Return the (X, Y) coordinate for the center point of the cell that contains the specified text.  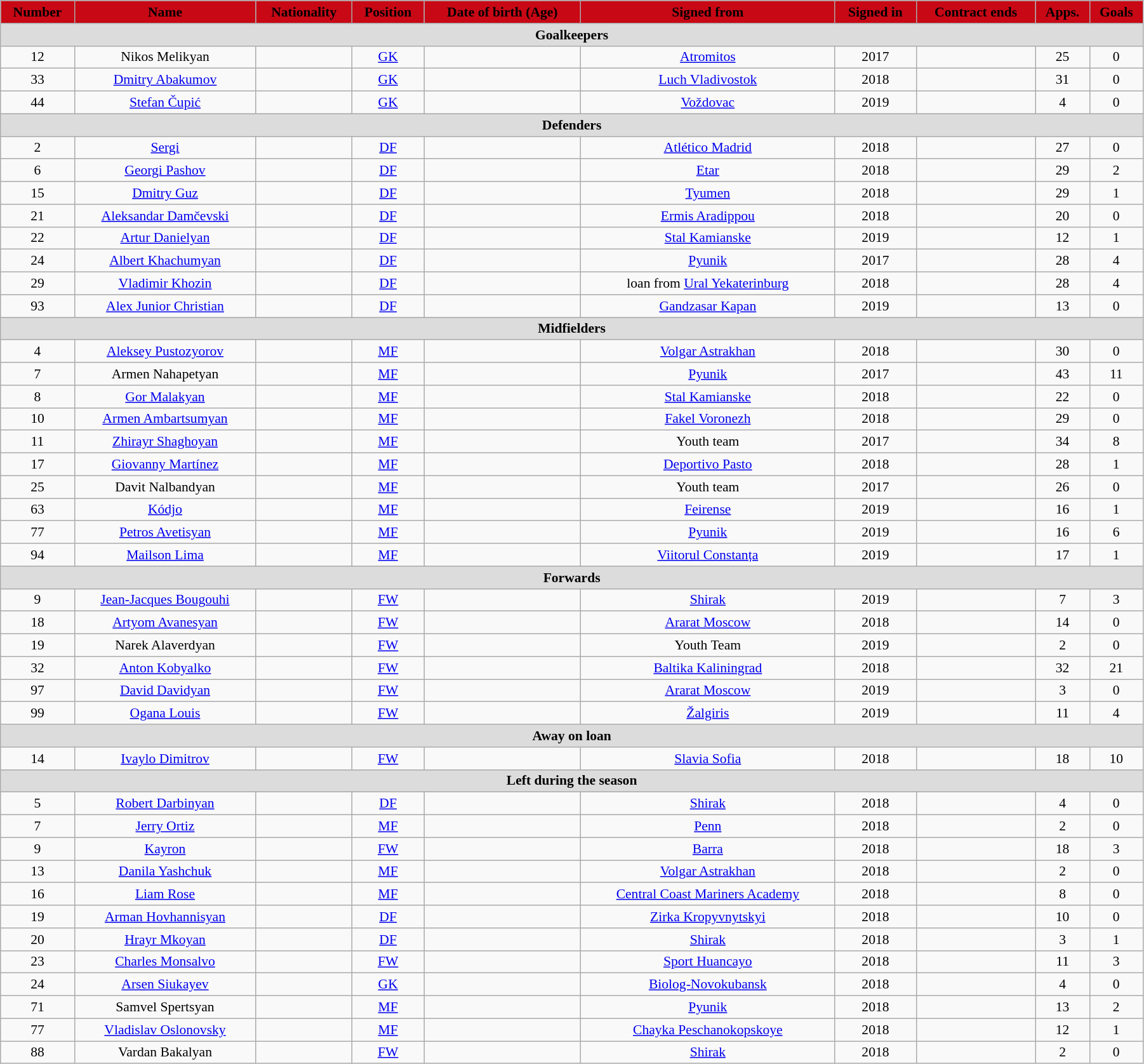
Dmitry Guz (165, 193)
5 (37, 804)
Georgi Pashov (165, 171)
loan from Ural Yekaterinburg (708, 284)
Aleksandar Damčevski (165, 216)
Vladislav Oslonovsky (165, 1030)
93 (37, 306)
Armen Nahapetyan (165, 374)
Barra (708, 849)
Narek Alaverdyan (165, 646)
Sergi (165, 148)
Luch Vladivostok (708, 80)
Giovanny Martínez (165, 465)
Petros Avetisyan (165, 533)
Zirka Kropyvnytskyi (708, 917)
Mailson Lima (165, 555)
23 (37, 962)
Central Coast Mariners Academy (708, 894)
31 (1063, 80)
Viitorul Constanța (708, 555)
88 (37, 1053)
Away on loan (572, 736)
Biolog-Novokubansk (708, 985)
Apps. (1063, 12)
Date of birth (Age) (503, 12)
Gor Malakyan (165, 397)
Charles Monsalvo (165, 962)
Baltika Kaliningrad (708, 668)
Jerry Ortiz (165, 827)
Ogana Louis (165, 714)
Liam Rose (165, 894)
Tyumen (708, 193)
Danila Yashchuk (165, 872)
Artur Danielyan (165, 238)
Vladimir Khozin (165, 284)
Left during the season (572, 781)
Kayron (165, 849)
Albert Khachumyan (165, 261)
Davit Nalbandyan (165, 487)
David Davidyan (165, 691)
Midfielders (572, 329)
Alex Junior Christian (165, 306)
94 (37, 555)
Arman Hovhannisyan (165, 917)
Defenders (572, 125)
Dmitry Abakumov (165, 80)
63 (37, 510)
Atlético Madrid (708, 148)
Penn (708, 827)
Number (37, 12)
97 (37, 691)
Signed in (875, 12)
30 (1063, 352)
Slavia Sofia (708, 759)
Kódjo (165, 510)
Aleksey Pustozyorov (165, 352)
99 (37, 714)
Position (389, 12)
Arsen Siukayev (165, 985)
Robert Darbinyan (165, 804)
Voždovac (708, 103)
33 (37, 80)
Zhirayr Shaghoyan (165, 442)
Chayka Peschanokopskoye (708, 1030)
Contract ends (976, 12)
Atromitos (708, 57)
Nationality (304, 12)
Ermis Aradippou (708, 216)
Sport Huancayo (708, 962)
26 (1063, 487)
Jean-Jacques Bougouhi (165, 600)
44 (37, 103)
Stefan Čupić (165, 103)
27 (1063, 148)
Nikos Melikyan (165, 57)
Vardan Bakalyan (165, 1053)
Fakel Voronezh (708, 419)
71 (37, 1007)
Signed from (708, 12)
Deportivo Pasto (708, 465)
Žalgiris (708, 714)
43 (1063, 374)
Feirense (708, 510)
34 (1063, 442)
Armen Ambartsumyan (165, 419)
Artyom Avanesyan (165, 623)
Goals (1116, 12)
15 (37, 193)
Hrayr Mkoyan (165, 940)
Name (165, 12)
Etar (708, 171)
Gandzasar Kapan (708, 306)
Ivaylo Dimitrov (165, 759)
Goalkeepers (572, 35)
Samvel Spertsyan (165, 1007)
Youth Team (708, 646)
Anton Kobyalko (165, 668)
Forwards (572, 578)
